Locate the cell with the specified text and output its [X, Y] center coordinate. 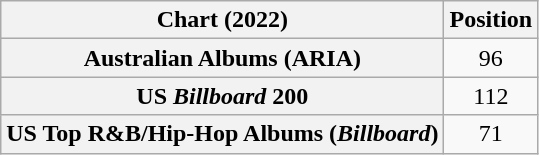
71 [491, 134]
112 [491, 96]
Chart (2022) [222, 20]
Australian Albums (ARIA) [222, 58]
Position [491, 20]
96 [491, 58]
US Top R&B/Hip-Hop Albums (Billboard) [222, 134]
US Billboard 200 [222, 96]
